Output the [X, Y] coordinate of the center of the cell containing the given text.  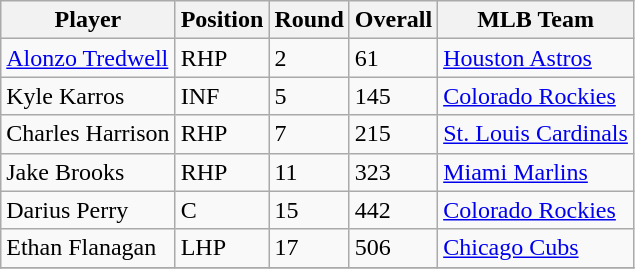
LHP [222, 248]
5 [309, 96]
215 [393, 134]
323 [393, 172]
C [222, 210]
145 [393, 96]
INF [222, 96]
Player [88, 20]
442 [393, 210]
Darius Perry [88, 210]
11 [309, 172]
MLB Team [536, 20]
15 [309, 210]
Alonzo Tredwell [88, 58]
Jake Brooks [88, 172]
Chicago Cubs [536, 248]
Round [309, 20]
61 [393, 58]
Miami Marlins [536, 172]
Position [222, 20]
Houston Astros [536, 58]
2 [309, 58]
St. Louis Cardinals [536, 134]
17 [309, 248]
Overall [393, 20]
7 [309, 134]
Charles Harrison [88, 134]
Kyle Karros [88, 96]
Ethan Flanagan [88, 248]
506 [393, 248]
